Detect which cell encompasses the target text, then output its [X, Y] center coordinate. 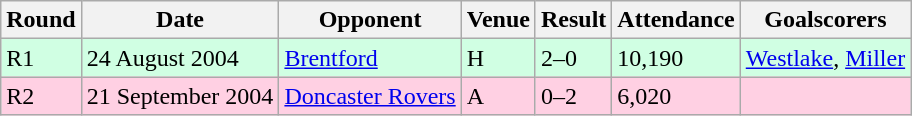
2–0 [573, 58]
24 August 2004 [180, 58]
R2 [41, 96]
Round [41, 20]
H [498, 58]
0–2 [573, 96]
Westlake, Miller [825, 58]
Attendance [676, 20]
Result [573, 20]
Date [180, 20]
Goalscorers [825, 20]
Opponent [370, 20]
10,190 [676, 58]
Venue [498, 20]
A [498, 96]
21 September 2004 [180, 96]
6,020 [676, 96]
Brentford [370, 58]
R1 [41, 58]
Doncaster Rovers [370, 96]
